For the text-containing cell, return its midpoint in [x, y] coordinate format. 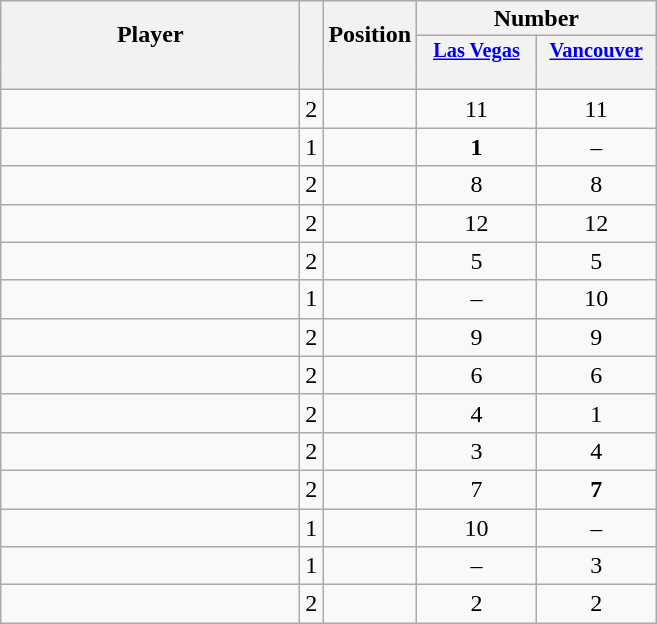
Number [536, 18]
Vancouver [596, 51]
Position [370, 34]
Las Vegas [477, 51]
Player [150, 34]
